Pinpoint the cell where the given text exists, returning its (X, Y) midpoint coordinate. 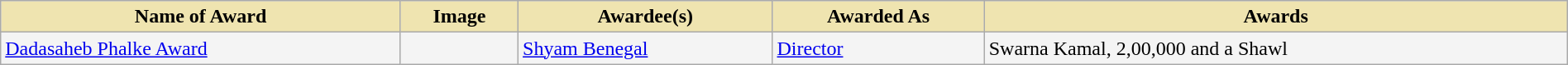
Swarna Kamal, 2,00,000 and a Shawl (1275, 48)
Awards (1275, 17)
Awarded As (878, 17)
Image (459, 17)
Awardee(s) (645, 17)
Dadasaheb Phalke Award (201, 48)
Director (878, 48)
Shyam Benegal (645, 48)
Name of Award (201, 17)
